Determine the (x, y) coordinate at the center of the cell enclosing the given text.  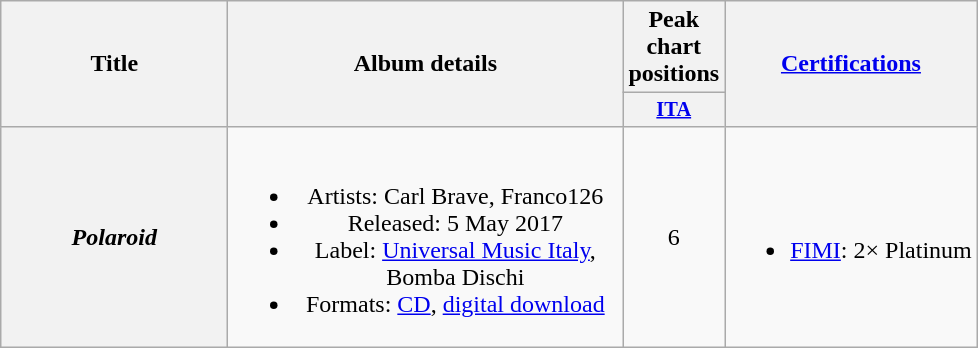
FIMI: 2× Platinum (852, 236)
Peak chart positions (674, 47)
Certifications (852, 64)
Album details (426, 64)
Artists: Carl Brave, Franco126Released: 5 May 2017Label: Universal Music Italy, Bomba DischiFormats: CD, digital download (426, 236)
ITA (674, 110)
Polaroid (114, 236)
Title (114, 64)
6 (674, 236)
